For the text-containing cell, return its midpoint in [x, y] coordinate format. 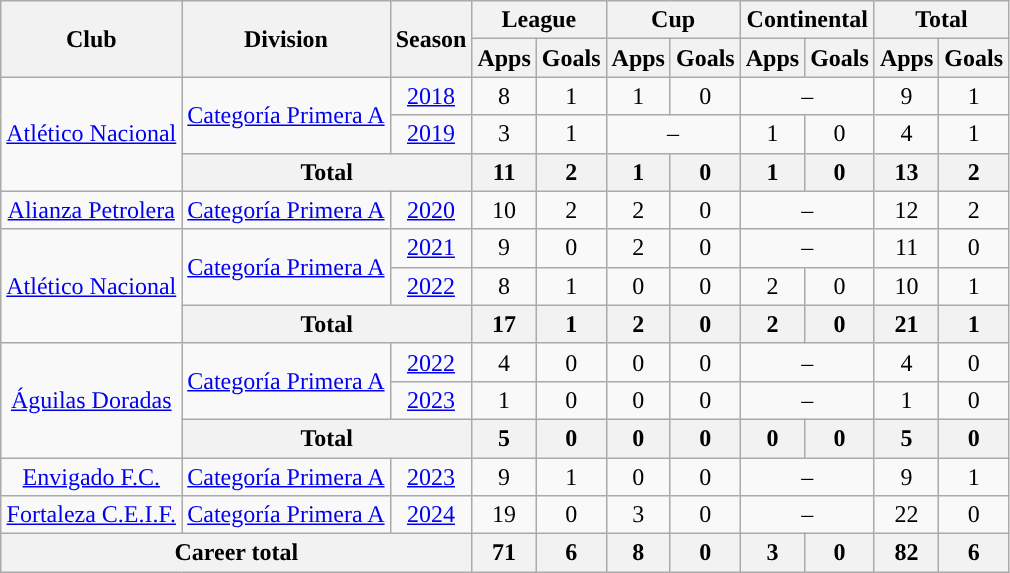
Envigado F.C. [92, 477]
League [539, 20]
Cup [673, 20]
Career total [236, 553]
13 [906, 172]
Águilas Doradas [92, 400]
2024 [431, 515]
71 [504, 553]
82 [906, 553]
Club [92, 39]
22 [906, 515]
12 [906, 210]
17 [504, 324]
2019 [431, 134]
Alianza Petrolera [92, 210]
2018 [431, 96]
Season [431, 39]
19 [504, 515]
Division [286, 39]
2021 [431, 248]
Fortaleza C.E.I.F. [92, 515]
21 [906, 324]
Continental [807, 20]
2020 [431, 210]
